Scan for the cell matching the given text and deliver its [x, y] coordinate at center. 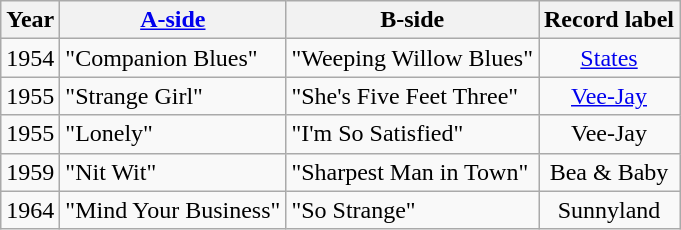
"Lonely" [173, 134]
1959 [30, 172]
"Nit Wit" [173, 172]
"So Strange" [412, 210]
A-side [173, 20]
States [608, 58]
"Sharpest Man in Town" [412, 172]
1964 [30, 210]
Record label [608, 20]
B-side [412, 20]
"Strange Girl" [173, 96]
Year [30, 20]
1954 [30, 58]
"I'm So Satisfied" [412, 134]
"Mind Your Business" [173, 210]
"She's Five Feet Three" [412, 96]
Bea & Baby [608, 172]
"Companion Blues" [173, 58]
"Weeping Willow Blues" [412, 58]
Sunnyland [608, 210]
